Return [x, y] of the center of cell containing provided text 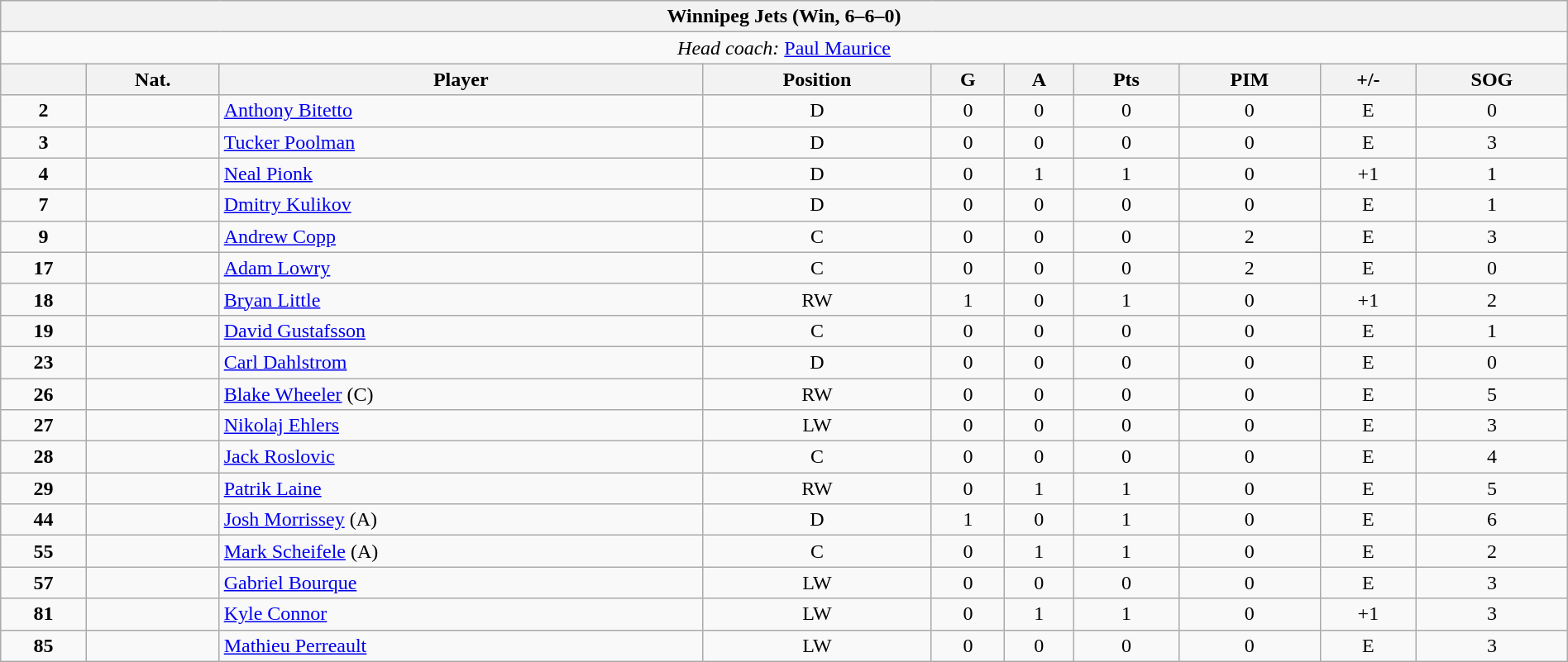
Bryan Little [461, 299]
28 [44, 457]
26 [44, 394]
85 [44, 645]
55 [44, 551]
23 [44, 362]
PIM [1250, 79]
Mark Scheifele (A) [461, 551]
Neal Pionk [461, 174]
Winnipeg Jets (Win, 6–6–0) [784, 17]
Nikolaj Ehlers [461, 426]
7 [44, 205]
18 [44, 299]
19 [44, 331]
Andrew Copp [461, 236]
Anthony Bitetto [461, 111]
A [1039, 79]
Tucker Poolman [461, 142]
David Gustafsson [461, 331]
Josh Morrissey (A) [461, 520]
G [968, 79]
Mathieu Perreault [461, 645]
29 [44, 488]
27 [44, 426]
Kyle Connor [461, 614]
Carl Dahlstrom [461, 362]
Nat. [152, 79]
Player [461, 79]
Jack Roslovic [461, 457]
Position [817, 79]
Dmitry Kulikov [461, 205]
6 [1492, 520]
Blake Wheeler (C) [461, 394]
Adam Lowry [461, 268]
Patrik Laine [461, 488]
17 [44, 268]
Head coach: Paul Maurice [784, 48]
57 [44, 583]
81 [44, 614]
+/- [1368, 79]
Gabriel Bourque [461, 583]
44 [44, 520]
9 [44, 236]
Pts [1126, 79]
SOG [1492, 79]
